Identify which cell holds the provided text, then report its (x, y) central coordinate. 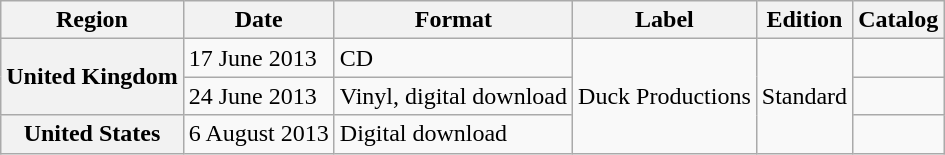
6 August 2013 (258, 134)
United Kingdom (92, 77)
Label (665, 20)
Edition (804, 20)
Vinyl, digital download (453, 96)
Duck Productions (665, 96)
Standard (804, 96)
Format (453, 20)
CD (453, 58)
Catalog (898, 20)
Digital download (453, 134)
Region (92, 20)
24 June 2013 (258, 96)
Date (258, 20)
17 June 2013 (258, 58)
United States (92, 134)
